Identify which cell holds the provided text, then report its (x, y) central coordinate. 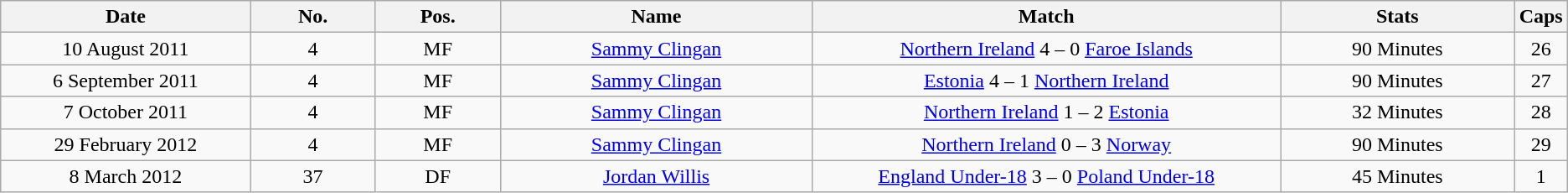
Name (657, 17)
Jordan Willis (657, 176)
37 (313, 176)
No. (313, 17)
Stats (1398, 17)
Match (1047, 17)
45 Minutes (1398, 176)
Northern Ireland 1 – 2 Estonia (1047, 112)
Pos. (437, 17)
27 (1541, 81)
Caps (1541, 17)
8 March 2012 (126, 176)
29 (1541, 144)
28 (1541, 112)
England Under-18 3 – 0 Poland Under-18 (1047, 176)
32 Minutes (1398, 112)
Date (126, 17)
DF (437, 176)
7 October 2011 (126, 112)
Estonia 4 – 1 Northern Ireland (1047, 81)
29 February 2012 (126, 144)
Northern Ireland 0 – 3 Norway (1047, 144)
1 (1541, 176)
Northern Ireland 4 – 0 Faroe Islands (1047, 49)
10 August 2011 (126, 49)
6 September 2011 (126, 81)
26 (1541, 49)
